Detect which cell encompasses the target text, then output its (x, y) center coordinate. 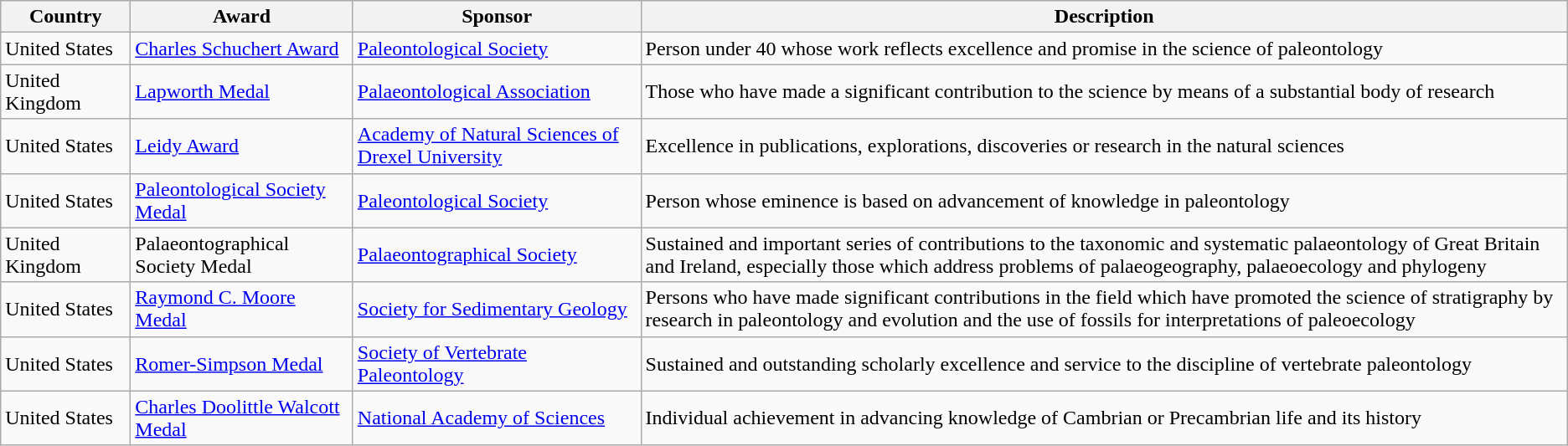
Paleontological Society Medal (242, 201)
Society of Vertebrate Paleontology (497, 363)
Description (1104, 17)
Society for Sedimentary Geology (497, 310)
Lapworth Medal (242, 92)
Academy of Natural Sciences of Drexel University (497, 146)
Romer-Simpson Medal (242, 363)
Raymond C. Moore Medal (242, 310)
Charles Schuchert Award (242, 49)
Charles Doolittle Walcott Medal (242, 418)
Individual achievement in advancing knowledge of Cambrian or Precambrian life and its history (1104, 418)
National Academy of Sciences (497, 418)
Person under 40 whose work reflects excellence and promise in the science of paleontology (1104, 49)
Country (65, 17)
Palaeontographical Society Medal (242, 254)
Palaeontographical Society (497, 254)
Those who have made a significant contribution to the science by means of a substantial body of research (1104, 92)
Leidy Award (242, 146)
Palaeontological Association (497, 92)
Award (242, 17)
Excellence in publications, explorations, discoveries or research in the natural sciences (1104, 146)
Sustained and outstanding scholarly excellence and service to the discipline of vertebrate paleontology (1104, 363)
Sponsor (497, 17)
Person whose eminence is based on advancement of knowledge in paleontology (1104, 201)
